Return [X, Y] of the center of cell containing provided text 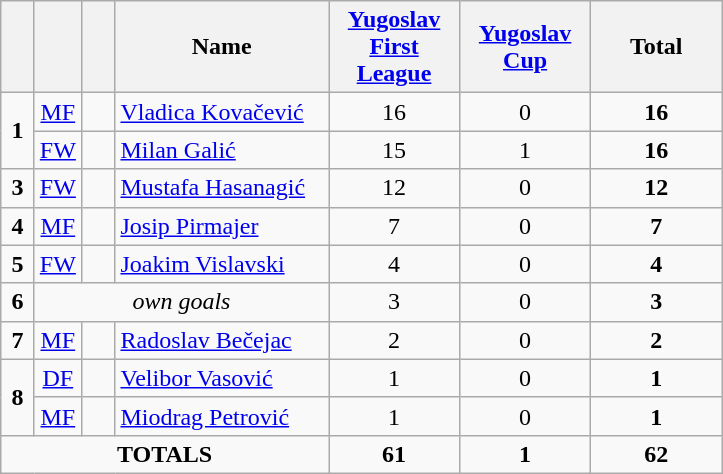
61 [394, 454]
15 [394, 150]
Vladica Kovačević [222, 112]
Joakim Vislavski [222, 264]
Velibor Vasović [222, 378]
own goals [181, 302]
Radoslav Bečejac [222, 340]
6 [18, 302]
5 [18, 264]
62 [656, 454]
DF [58, 378]
Miodrag Petrović [222, 416]
Josip Pirmajer [222, 226]
Total [656, 47]
Mustafa Hasanagić [222, 188]
Name [222, 47]
TOTALS [165, 454]
Yugoslav Cup [526, 47]
8 [18, 397]
Yugoslav First League [394, 47]
Milan Galić [222, 150]
